Search for the cell housing the specified text and yield its [x, y] center coordinate. 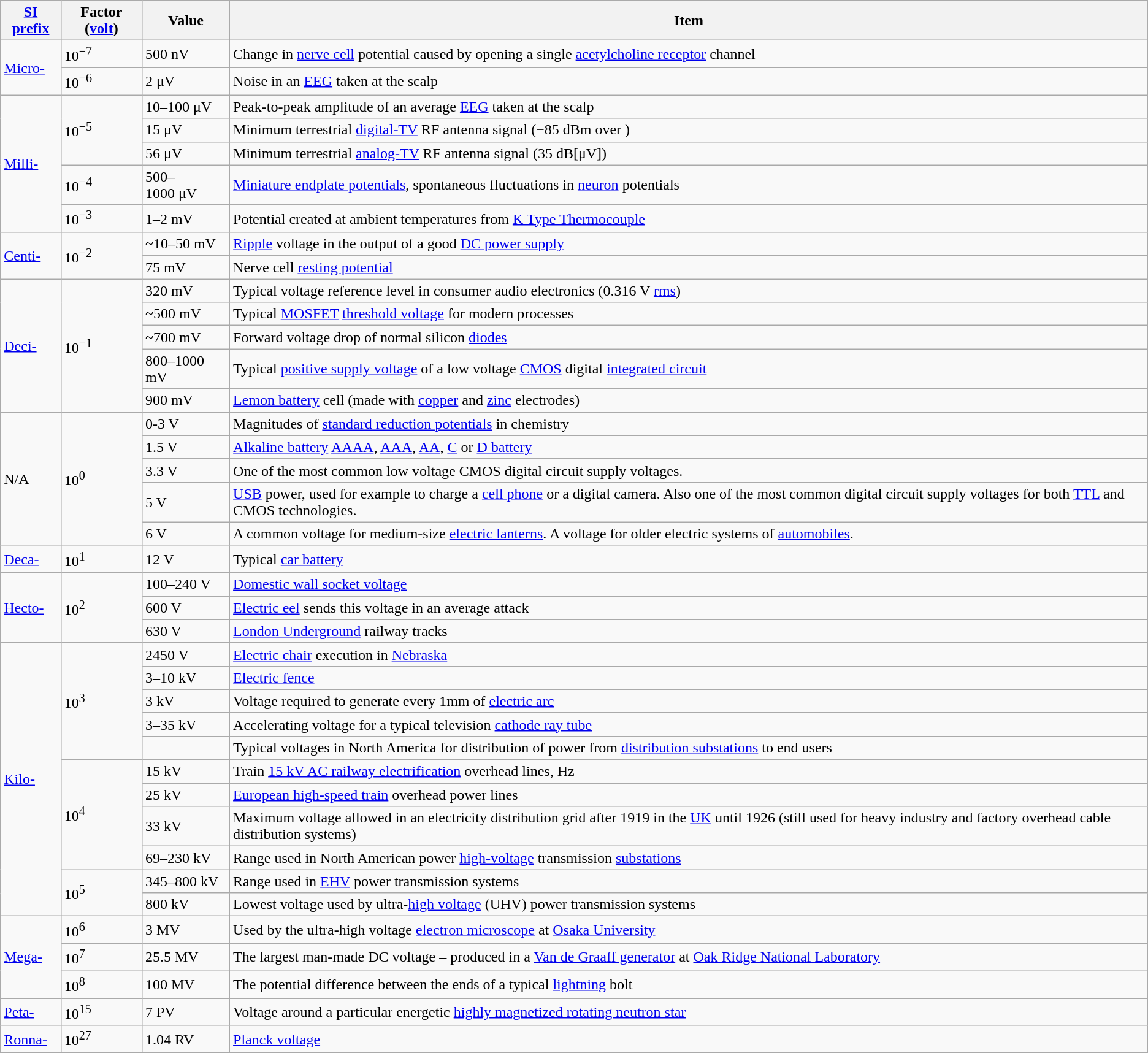
Electric fence [689, 678]
105 [101, 893]
12 V [185, 559]
100 [101, 478]
33 kV [185, 827]
Ripple voltage in the output of a good DC power supply [689, 244]
630 V [185, 631]
Used by the ultra-high voltage electron microscope at Osaka University [689, 930]
10−6 [101, 81]
75 mV [185, 267]
3–10 kV [185, 678]
5 V [185, 502]
1.5 V [185, 447]
500 nV [185, 54]
1015 [101, 1012]
~10–50 mV [185, 244]
Minimum terrestrial digital-TV RF antenna signal (−85 dBm over ) [689, 130]
3–35 kV [185, 724]
London Underground railway tracks [689, 631]
SI prefix [31, 21]
0-3 V [185, 424]
~700 mV [185, 337]
56 μV [185, 153]
Electric eel sends this voltage in an average attack [689, 608]
1–2 mV [185, 218]
10−4 [101, 185]
500–1000 μV [185, 185]
Lemon battery cell (made with copper and zinc electrodes) [689, 400]
Typical voltages in North America for distribution of power from distribution substations to end users [689, 748]
Hecto- [31, 608]
2450 V [185, 654]
1.04 RV [185, 1039]
Value [185, 21]
2 μV [185, 81]
102 [101, 608]
108 [101, 985]
25 kV [185, 795]
15 kV [185, 772]
Typical positive supply voltage of a low voltage CMOS digital integrated circuit [689, 369]
6 V [185, 534]
European high-speed train overhead power lines [689, 795]
1027 [101, 1039]
N/A [31, 478]
Range used in EHV power transmission systems [689, 881]
Mega- [31, 957]
10−1 [101, 346]
100–240 V [185, 584]
Item [689, 21]
900 mV [185, 400]
100 MV [185, 985]
Planck voltage [689, 1039]
101 [101, 559]
3.3 V [185, 470]
Potential created at ambient temperatures from K Type Thermocouple [689, 218]
Noise in an EEG taken at the scalp [689, 81]
Deca- [31, 559]
Factor (volt) [101, 21]
Peta- [31, 1012]
Typical voltage reference level in consumer audio electronics (0.316 V rms) [689, 291]
The largest man-made DC voltage – produced in a Van de Graaff generator at Oak Ridge National Laboratory [689, 957]
Range used in North American power high-voltage transmission substations [689, 858]
25.5 MV [185, 957]
7 PV [185, 1012]
10–100 μV [185, 107]
Voltage around a particular energetic highly magnetized rotating neutron star [689, 1012]
Train 15 kV AC railway electrification overhead lines, Hz [689, 772]
3 kV [185, 701]
Domestic wall socket voltage [689, 584]
Electric chair execution in Nebraska [689, 654]
10−3 [101, 218]
Ronna- [31, 1039]
The potential difference between the ends of a typical lightning bolt [689, 985]
One of the most common low voltage CMOS digital circuit supply voltages. [689, 470]
Typical MOSFET threshold voltage for modern processes [689, 314]
Accelerating voltage for a typical television cathode ray tube [689, 724]
Deci- [31, 346]
Voltage required to generate every 1mm of electric arc [689, 701]
106 [101, 930]
69–230 kV [185, 858]
Peak-to-peak amplitude of an average EEG taken at the scalp [689, 107]
800 kV [185, 905]
10−5 [101, 130]
Miniature endplate potentials, spontaneous fluctuations in neuron potentials [689, 185]
A common voltage for medium-size electric lanterns. A voltage for older electric systems of automobiles. [689, 534]
320 mV [185, 291]
Centi- [31, 256]
Forward voltage drop of normal silicon diodes [689, 337]
10−2 [101, 256]
Milli- [31, 164]
Typical car battery [689, 559]
Magnitudes of standard reduction potentials in chemistry [689, 424]
Alkaline battery AAAA, AAA, AA, C or D battery [689, 447]
Micro- [31, 67]
600 V [185, 608]
103 [101, 701]
Lowest voltage used by ultra-high voltage (UHV) power transmission systems [689, 905]
Change in nerve cell potential caused by opening a single acetylcholine receptor channel [689, 54]
10−7 [101, 54]
3 MV [185, 930]
107 [101, 957]
~500 mV [185, 314]
Nerve cell resting potential [689, 267]
345–800 kV [185, 881]
Minimum terrestrial analog-TV RF antenna signal (35 dB[μV]) [689, 153]
104 [101, 814]
800–1000 mV [185, 369]
15 μV [185, 130]
Kilo- [31, 779]
